Provide the [X, Y] coordinate of the cell's center where the given text is located.  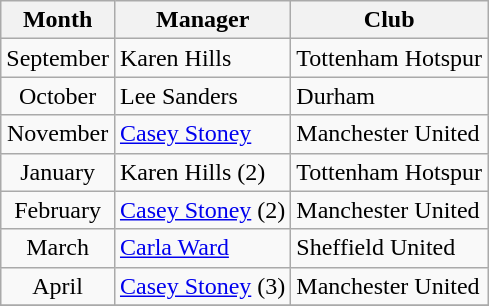
Month [58, 20]
March [58, 248]
Lee Sanders [202, 96]
April [58, 286]
February [58, 210]
September [58, 58]
Casey Stoney (2) [202, 210]
Karen Hills (2) [202, 172]
October [58, 96]
Durham [390, 96]
Casey Stoney (3) [202, 286]
Club [390, 20]
Carla Ward [202, 248]
January [58, 172]
Casey Stoney [202, 134]
Manager [202, 20]
November [58, 134]
Sheffield United [390, 248]
Karen Hills [202, 58]
